For the text-containing cell, return its midpoint in (x, y) coordinate format. 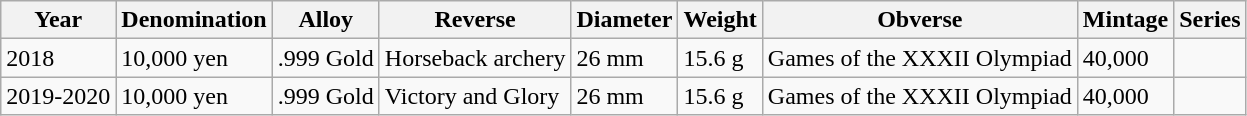
Denomination (194, 20)
Mintage (1125, 20)
2019-2020 (58, 96)
Obverse (920, 20)
2018 (58, 58)
Diameter (624, 20)
Series (1210, 20)
Weight (720, 20)
Year (58, 20)
Horseback archery (475, 58)
Reverse (475, 20)
Victory and Glory (475, 96)
Alloy (326, 20)
